Capture the cell that displays the provided text and extract its [X, Y] central coordinate. 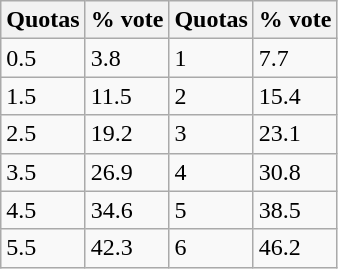
2.5 [43, 134]
38.5 [295, 210]
7.7 [295, 58]
23.1 [295, 134]
5 [211, 210]
0.5 [43, 58]
30.8 [295, 172]
42.3 [127, 248]
19.2 [127, 134]
3.8 [127, 58]
26.9 [127, 172]
3 [211, 134]
1 [211, 58]
4 [211, 172]
4.5 [43, 210]
46.2 [295, 248]
11.5 [127, 96]
5.5 [43, 248]
3.5 [43, 172]
34.6 [127, 210]
6 [211, 248]
15.4 [295, 96]
1.5 [43, 96]
2 [211, 96]
